For the text-containing cell, return its midpoint in [x, y] coordinate format. 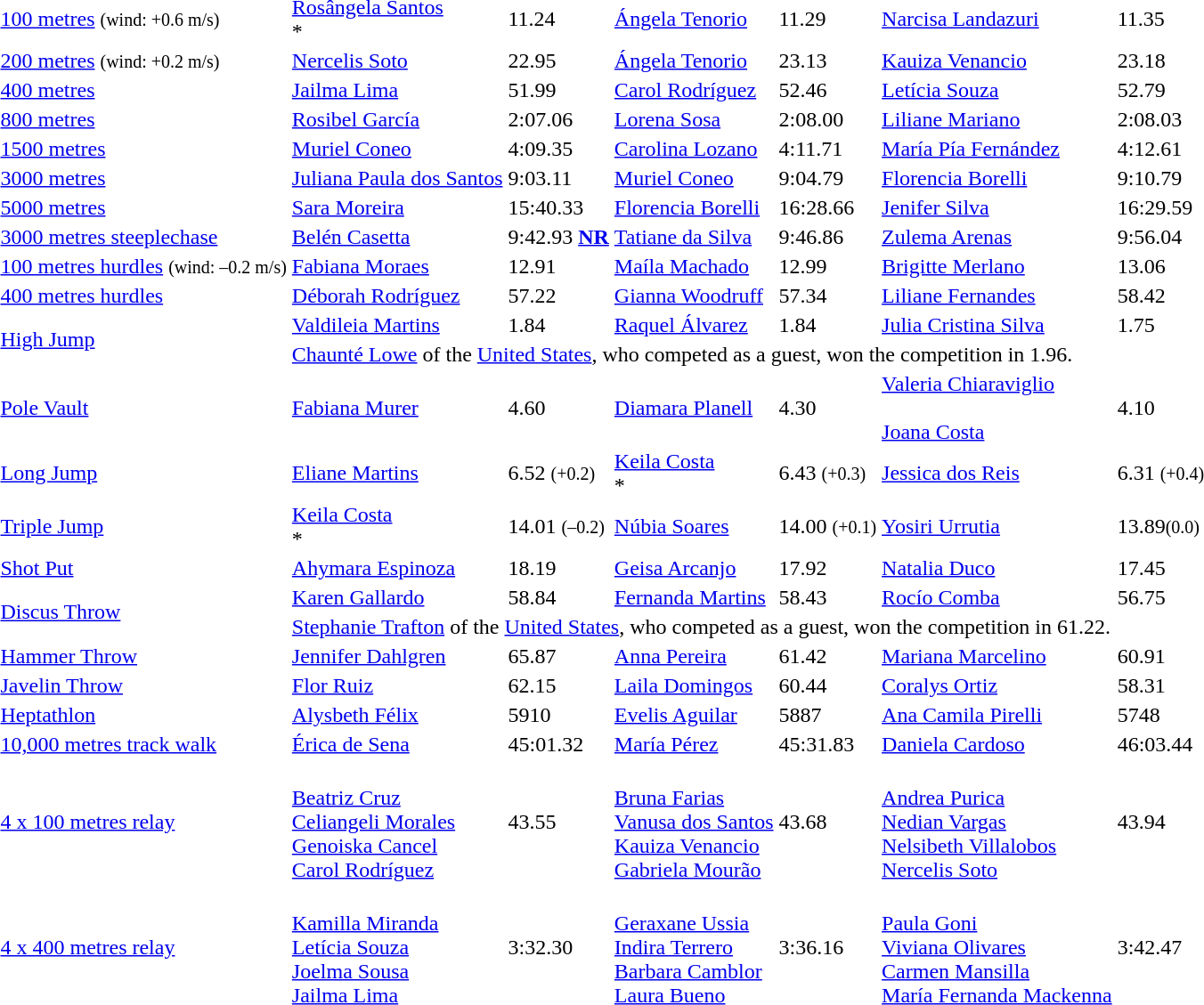
Núbia Soares [694, 527]
Karen Gallardo [397, 597]
Yosiri Urrutia [997, 527]
María Pía Fernández [997, 149]
Jailma Lima [397, 90]
Julia Cristina Silva [997, 325]
60.44 [828, 685]
Rosibel García [397, 119]
45:01.32 [558, 744]
4.30 [828, 408]
18.19 [558, 568]
Coralys Ortiz [997, 685]
María Pérez [694, 744]
51.99 [558, 90]
16:28.66 [828, 207]
12.91 [558, 266]
Raquel Álvarez [694, 325]
Érica de Sena [397, 744]
2:07.06 [558, 119]
Bruna FariasVanusa dos SantosKauiza VenancioGabriela Mourão [694, 822]
Jennifer Dahlgren [397, 656]
Daniela Cardoso [997, 744]
Beatriz CruzCeliangeli MoralesGenoiska CancelCarol Rodríguez [397, 822]
61.42 [828, 656]
12.99 [828, 266]
Rocío Comba [997, 597]
Déborah Rodríguez [397, 296]
6.43 (+0.3) [828, 474]
Mariana Marcelino [997, 656]
Zulema Arenas [997, 237]
57.22 [558, 296]
4:09.35 [558, 149]
58.84 [558, 597]
Gianna Woodruff [694, 296]
Ana Camila Pirelli [997, 715]
Jessica dos Reis [997, 474]
Carol Rodríguez [694, 90]
4:11.71 [828, 149]
Valdileia Martins [397, 325]
Sara Moreira [397, 207]
17.92 [828, 568]
Diamara Planell [694, 408]
65.87 [558, 656]
9:03.11 [558, 178]
9:42.93 NR [558, 237]
Natalia Duco [997, 568]
Tatiane da Silva [694, 237]
Letícia Souza [997, 90]
14.00 (+0.1) [828, 527]
4.60 [558, 408]
9:04.79 [828, 178]
Belén Casetta [397, 237]
45:31.83 [828, 744]
52.46 [828, 90]
Jenifer Silva [997, 207]
22.95 [558, 61]
Geisa Arcanjo [694, 568]
5910 [558, 715]
Fernanda Martins [694, 597]
Liliane Fernandes [997, 296]
Lorena Sosa [694, 119]
Anna Pereira [694, 656]
Brigitte Merlano [997, 266]
Nercelis Soto [397, 61]
6.52 (+0.2) [558, 474]
Maíla Machado [694, 266]
9:46.86 [828, 237]
23.13 [828, 61]
Laila Domingos [694, 685]
43.68 [828, 822]
Flor Ruiz [397, 685]
62.15 [558, 685]
57.34 [828, 296]
Ángela Tenorio [694, 61]
Liliane Mariano [997, 119]
Alysbeth Félix [397, 715]
43.55 [558, 822]
Valeria Chiaraviglio Joana Costa [997, 408]
Fabiana Murer [397, 408]
Andrea PuricaNedian VargasNelsibeth VillalobosNercelis Soto [997, 822]
Eliane Martins [397, 474]
Fabiana Moraes [397, 266]
15:40.33 [558, 207]
Juliana Paula dos Santos [397, 178]
Kauiza Venancio [997, 61]
2:08.00 [828, 119]
14.01 (–0.2) [558, 527]
5887 [828, 715]
58.43 [828, 597]
Carolina Lozano [694, 149]
Ahymara Espinoza [397, 568]
Evelis Aguilar [694, 715]
